Output the (x, y) coordinate of the center of the cell containing the given text.  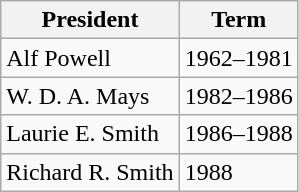
Alf Powell (90, 58)
1988 (238, 172)
1986–1988 (238, 134)
President (90, 20)
Richard R. Smith (90, 172)
W. D. A. Mays (90, 96)
Laurie E. Smith (90, 134)
1962–1981 (238, 58)
Term (238, 20)
1982–1986 (238, 96)
